Return [X, Y] of the center of cell containing provided text 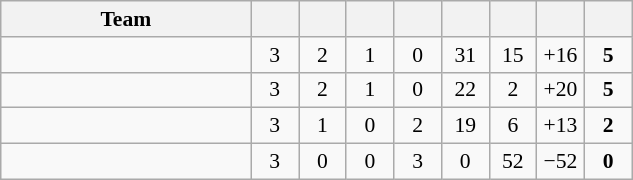
19 [465, 126]
15 [513, 55]
−52 [561, 162]
Team [126, 19]
22 [465, 90]
6 [513, 126]
31 [465, 55]
+13 [561, 126]
+16 [561, 55]
52 [513, 162]
+20 [561, 90]
